Identify which cell holds the provided text, then report its (x, y) central coordinate. 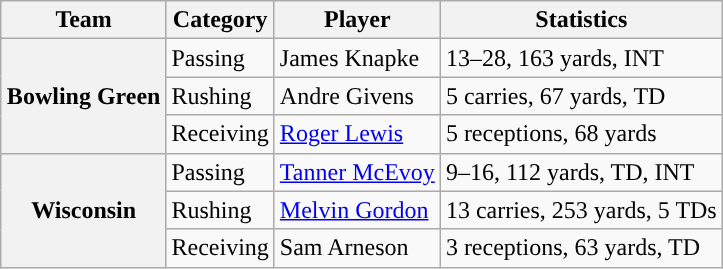
Team (84, 20)
9–16, 112 yards, TD, INT (581, 172)
3 receptions, 63 yards, TD (581, 248)
Category (220, 20)
Bowling Green (84, 96)
Sam Arneson (357, 248)
Wisconsin (84, 210)
James Knapke (357, 58)
5 receptions, 68 yards (581, 134)
Melvin Gordon (357, 210)
Roger Lewis (357, 134)
Player (357, 20)
13–28, 163 yards, INT (581, 58)
Statistics (581, 20)
Tanner McEvoy (357, 172)
5 carries, 67 yards, TD (581, 96)
13 carries, 253 yards, 5 TDs (581, 210)
Andre Givens (357, 96)
